Return (x, y) of the center of cell containing provided text 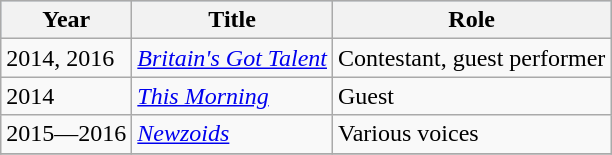
Various voices (471, 134)
2014 (66, 96)
Guest (471, 96)
Role (471, 20)
Britain's Got Talent (232, 58)
This Morning (232, 96)
Newzoids (232, 134)
2015—2016 (66, 134)
Contestant, guest performer (471, 58)
Title (232, 20)
Year (66, 20)
2014, 2016 (66, 58)
